Scan for the cell matching the given text and deliver its (x, y) coordinate at center. 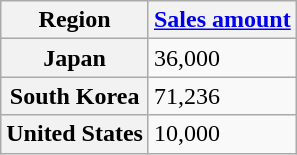
10,000 (222, 134)
36,000 (222, 58)
South Korea (75, 96)
Sales amount (222, 20)
Japan (75, 58)
United States (75, 134)
71,236 (222, 96)
Region (75, 20)
